Return the [X, Y] coordinate for the center point of the cell that contains the specified text.  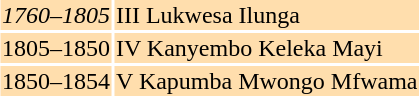
1760–1805 [56, 15]
V Kapumba Mwongo Mfwama [266, 81]
1850–1854 [56, 81]
1805–1850 [56, 48]
IV Kanyembo Keleka Mayi [266, 48]
III Lukwesa Ilunga [266, 15]
